Provide the (X, Y) coordinate of the cell's center where the given text is located.  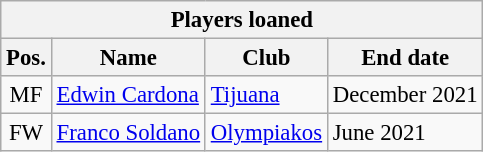
Club (266, 58)
FW (26, 133)
December 2021 (404, 95)
Name (128, 58)
Pos. (26, 58)
Tijuana (266, 95)
Players loaned (242, 20)
Olympiakos (266, 133)
Franco Soldano (128, 133)
Edwin Cardona (128, 95)
MF (26, 95)
End date (404, 58)
June 2021 (404, 133)
